Return the [x, y] coordinate for the center point of the cell that contains the specified text.  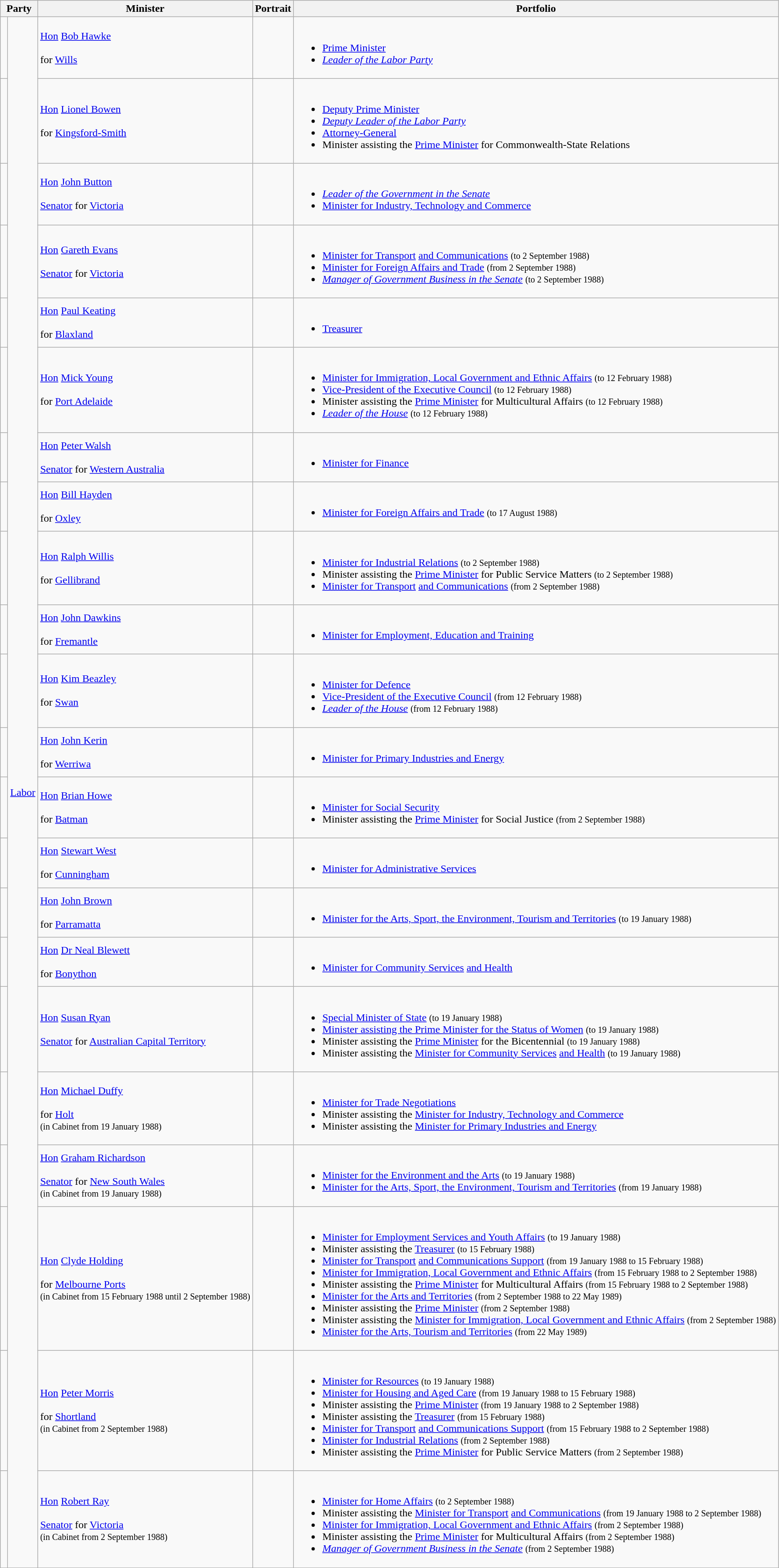
Minister [145, 9]
Minister for the Arts, Sport, the Environment, Tourism and Territories (to 19 January 1988) [536, 913]
Leader of the Government in the SenateMinister for Industry, Technology and Commerce [536, 194]
Hon Ralph Willis for Gellibrand [145, 568]
Treasurer [536, 322]
Hon Peter Morris for Shortland (in Cabinet from 2 September 1988) [145, 1410]
Hon John Button Senator for Victoria [145, 194]
Hon Paul Keating for Blaxland [145, 322]
Portfolio [536, 9]
Hon Bill Hayden for Oxley [145, 506]
Minister for Finance [536, 457]
Minister for DefenceVice-President of the Executive Council (from 12 February 1988)Leader of the House (from 12 February 1988) [536, 690]
Minister for Community Services and Health [536, 962]
Portrait [273, 9]
Hon Graham Richardson Senator for New South Wales (in Cabinet from 19 January 1988) [145, 1176]
Hon Clyde Holding for Melbourne Ports (in Cabinet from 15 February 1988 until 2 September 1988) [145, 1278]
Deputy Prime MinisterDeputy Leader of the Labor PartyAttorney-GeneralMinister assisting the Prime Minister for Commonwealth-State Relations [536, 121]
Party [19, 9]
Minister for Primary Industries and Energy [536, 752]
Hon Brian Howe for Batman [145, 808]
Hon Susan Ryan Senator for Australian Capital Territory [145, 1029]
Hon Robert Ray Senator for Victoria (in Cabinet from 2 September 1988) [145, 1519]
Labor [23, 792]
Minister for Foreign Affairs and Trade (to 17 August 1988) [536, 506]
Hon Lionel Bowen for Kingsford-Smith [145, 121]
Hon John Brown for Parramatta [145, 913]
Hon Bob Hawke for Wills [145, 48]
Minister for Employment, Education and Training [536, 629]
Hon Peter Walsh Senator for Western Australia [145, 457]
Minister for Administrative Services [536, 863]
Minister for Social SecurityMinister assisting the Prime Minister for Social Justice (from 2 September 1988) [536, 808]
Hon John Dawkins for Fremantle [145, 629]
Hon Kim Beazley for Swan [145, 690]
Hon Dr Neal Blewett for Bonython [145, 962]
Hon Mick Young for Port Adelaide [145, 390]
Hon Michael Duffy for Holt (in Cabinet from 19 January 1988) [145, 1108]
Hon Stewart West for Cunningham [145, 863]
Hon Gareth Evans Senator for Victoria [145, 261]
Hon John Kerin for Werriwa [145, 752]
Prime MinisterLeader of the Labor Party [536, 48]
